Pinpoint the cell where the given text exists, returning its (x, y) midpoint coordinate. 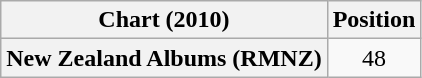
Position (374, 20)
New Zealand Albums (RMNZ) (164, 58)
Chart (2010) (164, 20)
48 (374, 58)
